Return the [x, y] coordinate for the center point of the cell that contains the specified text.  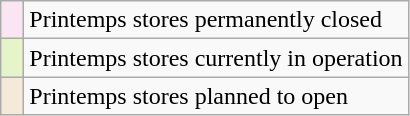
Printemps stores planned to open [216, 96]
Printemps stores permanently closed [216, 20]
Printemps stores currently in operation [216, 58]
